Find where the given text appears and provide that cell's center as [X, Y] coordinate. 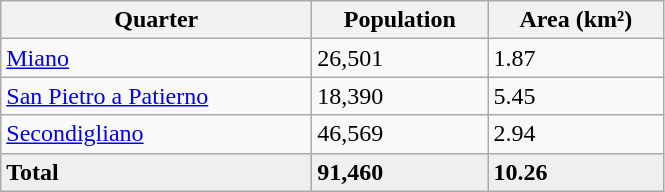
1.87 [576, 58]
San Pietro a Patierno [156, 96]
46,569 [400, 134]
Population [400, 20]
18,390 [400, 96]
10.26 [576, 172]
Quarter [156, 20]
Secondigliano [156, 134]
2.94 [576, 134]
91,460 [400, 172]
Miano [156, 58]
5.45 [576, 96]
Total [156, 172]
26,501 [400, 58]
Area (km²) [576, 20]
